Pinpoint the cell where the given text exists, returning its [X, Y] midpoint coordinate. 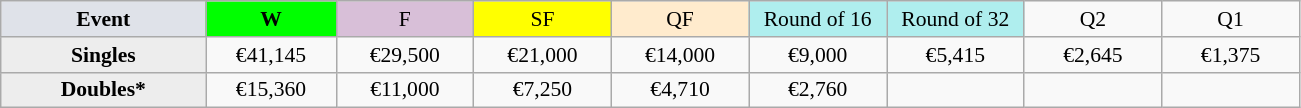
€41,145 [271, 55]
QF [680, 19]
€9,000 [818, 55]
Q1 [1231, 19]
Round of 16 [818, 19]
Doubles* [104, 90]
F [405, 19]
Event [104, 19]
Singles [104, 55]
€4,710 [680, 90]
Q2 [1093, 19]
€1,375 [1231, 55]
€29,500 [405, 55]
€7,250 [543, 90]
Round of 32 [955, 19]
SF [543, 19]
€5,415 [955, 55]
€11,000 [405, 90]
€2,645 [1093, 55]
W [271, 19]
€14,000 [680, 55]
€2,760 [818, 90]
€21,000 [543, 55]
€15,360 [271, 90]
